Pinpoint the cell where the given text exists, returning its (x, y) midpoint coordinate. 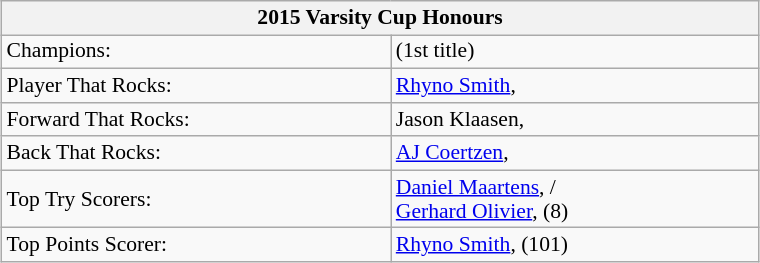
2015 Varsity Cup Honours (380, 18)
Forward That Rocks: (196, 120)
Top Try Scorers: (196, 199)
Top Points Scorer: (196, 245)
Player That Rocks: (196, 86)
Champions: (196, 52)
Rhyno Smith, (575, 86)
Jason Klaasen, (575, 120)
Back That Rocks: (196, 154)
Daniel Maartens, / Gerhard Olivier, (8) (575, 199)
Rhyno Smith, (101) (575, 245)
AJ Coertzen, (575, 154)
(1st title) (575, 52)
